Extract the [X, Y] coordinate from the center of the cell holding the provided text.  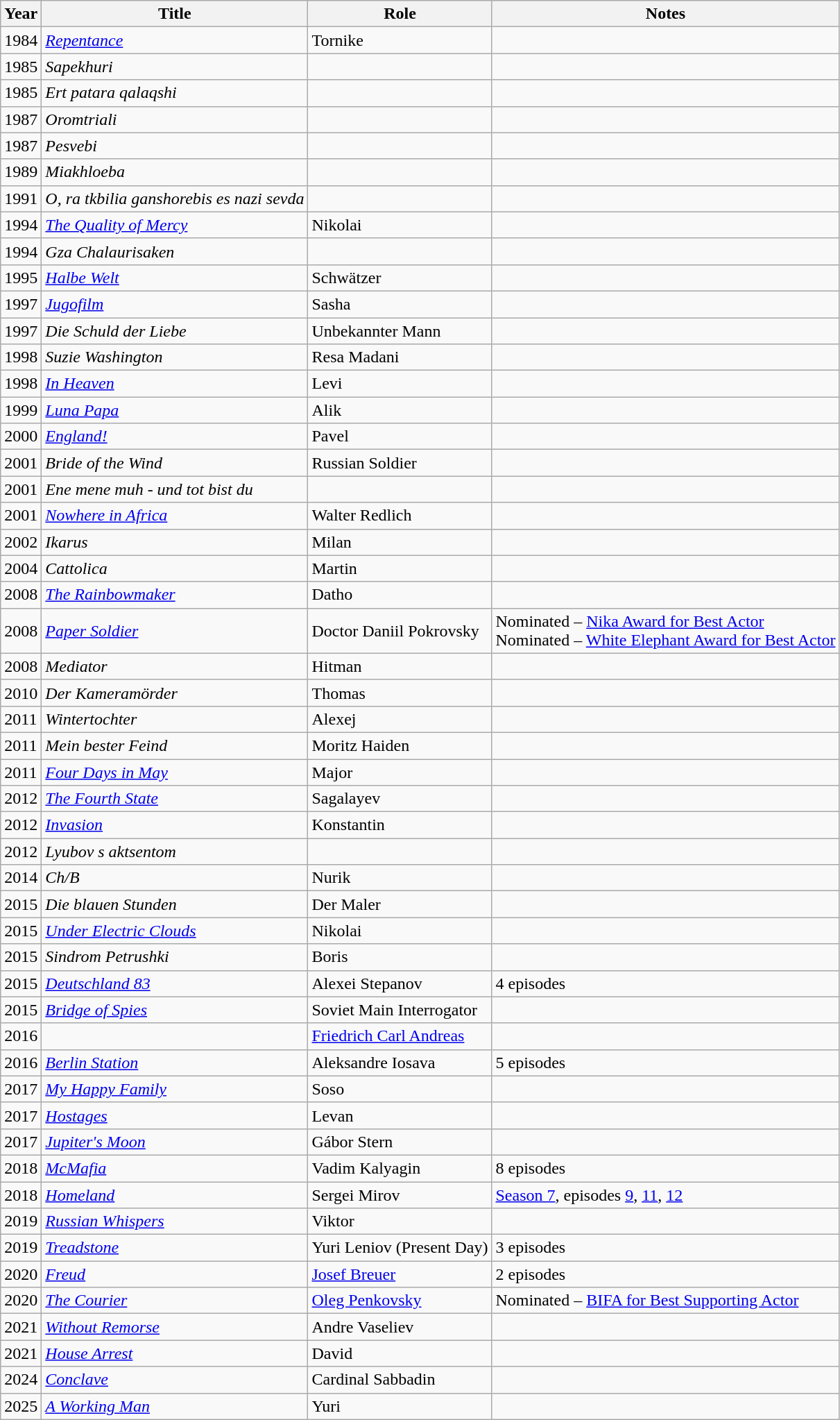
Mein bester Feind [175, 745]
House Arrest [175, 1353]
Season 7, episodes 9, 11, 12 [666, 1194]
Die Schuld der Liebe [175, 331]
The Quality of Mercy [175, 225]
Mediator [175, 666]
Viktor [400, 1222]
Walter Redlich [400, 516]
Jugofilm [175, 304]
Freud [175, 1274]
2004 [21, 568]
Bride of the Wind [175, 463]
The Rainbowmaker [175, 595]
Title [175, 14]
Yuri [400, 1406]
Miakhloeba [175, 172]
Nowhere in Africa [175, 516]
Wintertochter [175, 719]
Nominated – BIFA for Best Supporting Actor [666, 1301]
A Working Man [175, 1406]
Paper Soldier [175, 630]
Without Remorse [175, 1327]
Oleg Penkovsky [400, 1301]
Under Electric Clouds [175, 931]
My Happy Family [175, 1089]
Pesvebi [175, 146]
Suzie Washington [175, 357]
2010 [21, 693]
Role [400, 14]
Cardinal Sabbadin [400, 1380]
Friedrich Carl Andreas [400, 1036]
Luna Papa [175, 410]
2025 [21, 1406]
Sergei Mirov [400, 1194]
Cattolica [175, 568]
Year [21, 14]
Sasha [400, 304]
Soviet Main Interrogator [400, 1010]
Die blauen Stunden [175, 904]
2002 [21, 542]
8 episodes [666, 1168]
Unbekannter Mann [400, 331]
Ene mene muh - und tot bist du [175, 489]
Invasion [175, 825]
Konstantin [400, 825]
Moritz Haiden [400, 745]
Oromtriali [175, 119]
Resa Madani [400, 357]
Treadstone [175, 1248]
Nominated – Nika Award for Best Actor Nominated – White Elephant Award for Best Actor [666, 630]
England! [175, 437]
The Fourth State [175, 799]
Ch/B [175, 878]
4 episodes [666, 983]
Nurik [400, 878]
Lyubov s aktsentom [175, 852]
Josef Breuer [400, 1274]
Pavel [400, 437]
Levan [400, 1115]
Ert patara qalaqshi [175, 93]
Repentance [175, 40]
Boris [400, 957]
Datho [400, 595]
Alik [400, 410]
3 episodes [666, 1248]
Russian Soldier [400, 463]
Levi [400, 384]
Alexej [400, 719]
Der Kameramörder [175, 693]
Homeland [175, 1194]
Alexei Stepanov [400, 983]
Sagalayev [400, 799]
1991 [21, 198]
Four Days in May [175, 772]
Andre Vaseliev [400, 1327]
Gza Chalaurisaken [175, 251]
2014 [21, 878]
Der Maler [400, 904]
2024 [21, 1380]
Vadim Kalyagin [400, 1168]
McMafia [175, 1168]
5 episodes [666, 1063]
1995 [21, 278]
Notes [666, 14]
Aleksandre Iosava [400, 1063]
Bridge of Spies [175, 1010]
Schwätzer [400, 278]
Milan [400, 542]
David [400, 1353]
Tornike [400, 40]
1989 [21, 172]
Russian Whispers [175, 1222]
2 episodes [666, 1274]
Hitman [400, 666]
O, ra tkbilia ganshorebis es nazi sevda [175, 198]
Hostages [175, 1115]
The Courier [175, 1301]
Sindrom Petrushki [175, 957]
2000 [21, 437]
Berlin Station [175, 1063]
Soso [400, 1089]
Jupiter's Moon [175, 1142]
Yuri Leniov (Present Day) [400, 1248]
Gábor Stern [400, 1142]
Conclave [175, 1380]
1999 [21, 410]
Major [400, 772]
Halbe Welt [175, 278]
Sapekhuri [175, 67]
Ikarus [175, 542]
In Heaven [175, 384]
Deutschland 83 [175, 983]
Martin [400, 568]
Thomas [400, 693]
1984 [21, 40]
Doctor Daniil Pokrovsky [400, 630]
